Scan for the cell matching the given text and deliver its (X, Y) coordinate at center. 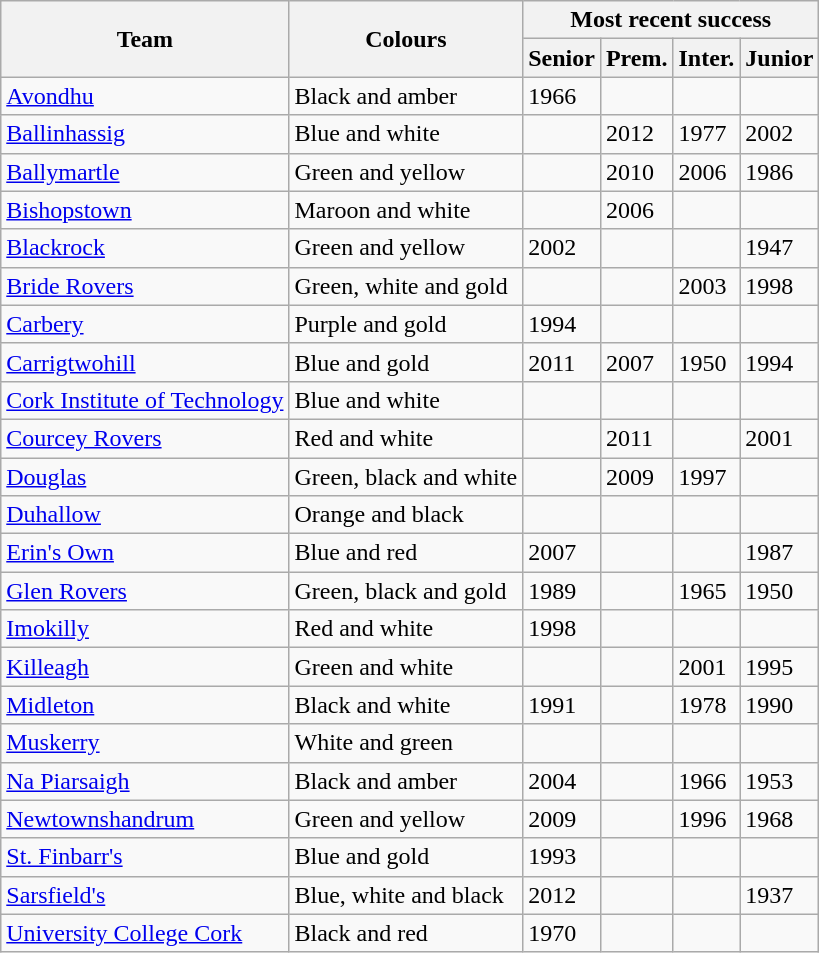
St. Finbarr's (145, 857)
2004 (562, 781)
1965 (706, 591)
Black and white (406, 705)
1995 (780, 667)
Blue, white and black (406, 895)
Ballinhassig (145, 134)
Imokilly (145, 629)
Inter. (706, 58)
Bride Rovers (145, 286)
1990 (780, 705)
1993 (562, 857)
Ballymartle (145, 172)
Duhallow (145, 515)
Carbery (145, 324)
2010 (636, 172)
Green, black and gold (406, 591)
Most recent success (671, 20)
University College Cork (145, 933)
Colours (406, 39)
Cork Institute of Technology (145, 400)
Na Piarsaigh (145, 781)
1989 (562, 591)
Courcey Rovers (145, 438)
Midleton (145, 705)
Newtownshandrum (145, 819)
Team (145, 39)
1978 (706, 705)
Green and white (406, 667)
Erin's Own (145, 553)
1970 (562, 933)
1987 (780, 553)
1937 (780, 895)
1977 (706, 134)
Muskerry (145, 743)
Avondhu (145, 96)
1968 (780, 819)
White and green (406, 743)
Junior (780, 58)
Douglas (145, 477)
1947 (780, 248)
Purple and gold (406, 324)
1986 (780, 172)
Orange and black (406, 515)
Prem. (636, 58)
Blue and red (406, 553)
Black and red (406, 933)
Carrigtwohill (145, 362)
2003 (706, 286)
1953 (780, 781)
Senior (562, 58)
Blackrock (145, 248)
Bishopstown (145, 210)
1996 (706, 819)
1991 (562, 705)
Killeagh (145, 667)
Sarsfield's (145, 895)
Green, white and gold (406, 286)
Glen Rovers (145, 591)
1997 (706, 477)
Maroon and white (406, 210)
Green, black and white (406, 477)
